Scan for the cell matching the given text and deliver its [X, Y] coordinate at center. 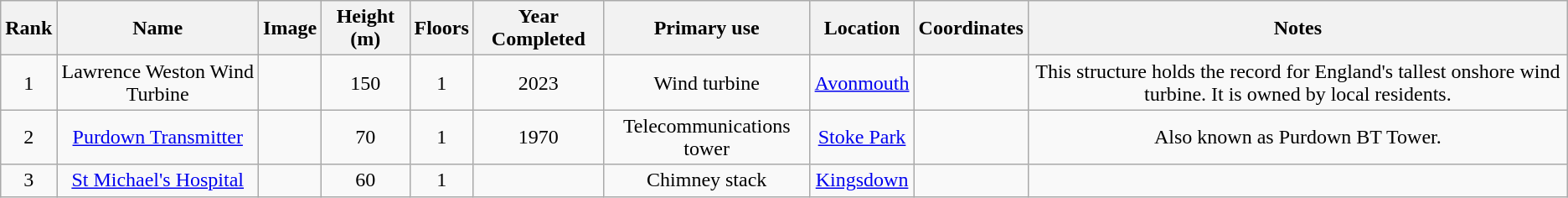
70 [365, 138]
Rank [28, 29]
Coordinates [971, 29]
Also known as Purdown BT Tower. [1297, 138]
This structure holds the record for England's tallest onshore wind turbine. It is owned by local residents. [1297, 82]
Image [290, 29]
Telecommunications tower [707, 138]
Avonmouth [862, 82]
60 [365, 180]
Wind turbine [707, 82]
Floors [441, 29]
Chimney stack [707, 180]
2023 [538, 82]
Location [862, 29]
Year Completed [538, 29]
Primary use [707, 29]
Stoke Park [862, 138]
Lawrence Weston Wind Turbine [157, 82]
Notes [1297, 29]
Name [157, 29]
1970 [538, 138]
3 [28, 180]
Height (m) [365, 29]
Purdown Transmitter [157, 138]
Kingsdown [862, 180]
St Michael's Hospital [157, 180]
2 [28, 138]
150 [365, 82]
